Scan for the cell matching the given text and deliver its [x, y] coordinate at center. 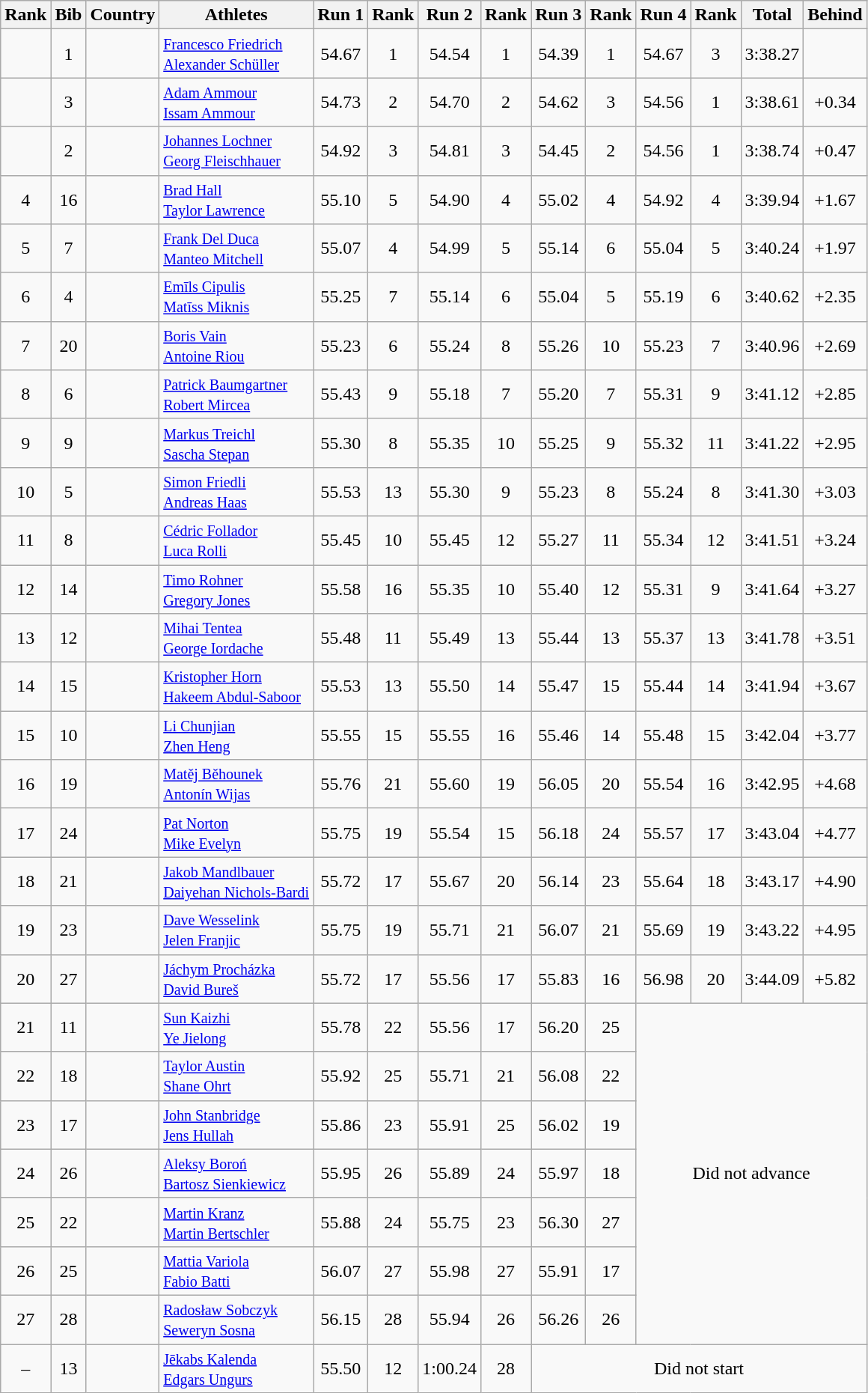
– [25, 1368]
3:40.62 [772, 296]
55.49 [450, 638]
Markus TreichlSascha Stepan [236, 443]
56.02 [558, 1124]
3:41.64 [772, 588]
Kristopher HornHakeem Abdul-Saboor [236, 687]
Taylor AustinShane Ohrt [236, 1076]
55.19 [663, 296]
+0.34 [835, 102]
Johannes LochnerGeorg Fleischhauer [236, 151]
55.18 [450, 394]
Jēkabs KalendaEdgars Ungurs [236, 1368]
Simon FriedliAndreas Haas [236, 491]
Timo RohnerGregory Jones [236, 588]
Martin KranzMartin Bertschler [236, 1222]
54.73 [341, 102]
54.54 [450, 54]
+3.67 [835, 687]
55.89 [450, 1174]
3:40.24 [772, 249]
55.83 [558, 979]
3:41.78 [772, 638]
+2.69 [835, 346]
Run 1 [341, 15]
55.60 [450, 784]
55.37 [663, 638]
55.07 [341, 249]
56.18 [558, 832]
+3.03 [835, 491]
56.08 [558, 1076]
+1.67 [835, 199]
Francesco FriedrichAlexander Schüller [236, 54]
56.26 [558, 1319]
+2.35 [835, 296]
Mattia VariolaFabio Batti [236, 1271]
55.92 [341, 1076]
55.43 [341, 394]
Boris VainAntoine Riou [236, 346]
+4.90 [835, 882]
+4.95 [835, 930]
55.02 [558, 199]
56.20 [558, 1027]
54.39 [558, 54]
Jakob MandlbauerDaiyehan Nichols-Bardi [236, 882]
56.15 [341, 1319]
55.34 [663, 540]
54.81 [450, 151]
Frank Del DucaManteo Mitchell [236, 249]
Emīls CipulisMatīss Miknis [236, 296]
54.45 [558, 151]
55.76 [341, 784]
Matěj BěhounekAntonín Wijas [236, 784]
Cédric FolladorLuca Rolli [236, 540]
Radosław SobczykSeweryn Sosna [236, 1319]
3:41.22 [772, 443]
55.97 [558, 1174]
1:00.24 [450, 1368]
3:38.74 [772, 151]
54.90 [450, 199]
3:39.94 [772, 199]
+3.77 [835, 735]
55.78 [341, 1027]
Adam AmmourIssam Ammour [236, 102]
+4.77 [835, 832]
+2.95 [835, 443]
56.14 [558, 882]
3:41.30 [772, 491]
+3.27 [835, 588]
Total [772, 15]
3:41.94 [772, 687]
Run 4 [663, 15]
Bib [69, 15]
54.70 [450, 102]
Dave WesselinkJelen Franjic [236, 930]
55.46 [558, 735]
+3.24 [835, 540]
55.26 [558, 346]
56.30 [558, 1222]
55.88 [341, 1222]
+1.97 [835, 249]
Aleksy BorońBartosz Sienkiewicz [236, 1174]
55.98 [450, 1271]
55.94 [450, 1319]
55.10 [341, 199]
3:42.95 [772, 784]
55.67 [450, 882]
55.64 [663, 882]
+2.85 [835, 394]
55.20 [558, 394]
55.95 [341, 1174]
55.47 [558, 687]
Run 2 [450, 15]
55.69 [663, 930]
Jáchym ProcházkaDavid Bureš [236, 979]
Did not advance [751, 1174]
Sun KaizhiYe Jielong [236, 1027]
+5.82 [835, 979]
Did not start [699, 1368]
55.27 [558, 540]
3:38.27 [772, 54]
3:44.09 [772, 979]
3:43.17 [772, 882]
Athletes [236, 15]
55.86 [341, 1124]
54.62 [558, 102]
Mihai TenteaGeorge Iordache [236, 638]
Behind [835, 15]
Pat NortonMike Evelyn [236, 832]
Li ChunjianZhen Heng [236, 735]
55.32 [663, 443]
3:42.04 [772, 735]
56.05 [558, 784]
56.98 [663, 979]
+3.51 [835, 638]
3:40.96 [772, 346]
54.99 [450, 249]
3:41.51 [772, 540]
Brad HallTaylor Lawrence [236, 199]
Country [123, 15]
Patrick BaumgartnerRobert Mircea [236, 394]
3:43.04 [772, 832]
3:41.12 [772, 394]
Run 3 [558, 15]
55.40 [558, 588]
3:38.61 [772, 102]
John StanbridgeJens Hullah [236, 1124]
55.57 [663, 832]
3:43.22 [772, 930]
+4.68 [835, 784]
+0.47 [835, 151]
55.58 [341, 588]
